Capture the cell that displays the provided text and extract its [x, y] central coordinate. 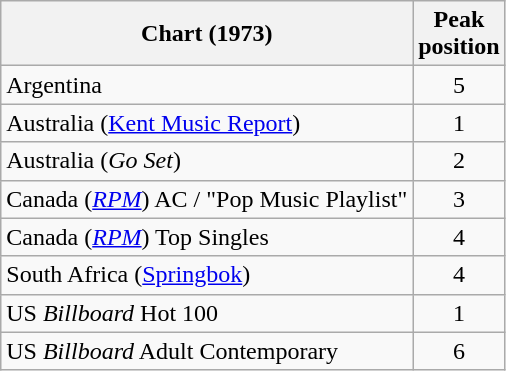
Canada (RPM) AC / "Pop Music Playlist" [207, 199]
Canada (RPM) Top Singles [207, 237]
3 [459, 199]
2 [459, 161]
Australia (Go Set) [207, 161]
Australia (Kent Music Report) [207, 123]
Chart (1973) [207, 34]
6 [459, 351]
US Billboard Hot 100 [207, 313]
US Billboard Adult Contemporary [207, 351]
Peakposition [459, 34]
South Africa (Springbok) [207, 275]
Argentina [207, 85]
5 [459, 85]
